Detect which cell encompasses the target text, then output its (x, y) center coordinate. 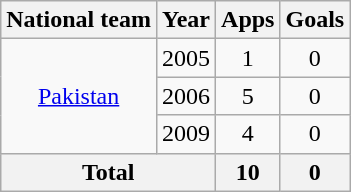
Pakistan (79, 96)
2009 (186, 134)
4 (248, 134)
Total (108, 172)
10 (248, 172)
2006 (186, 96)
1 (248, 58)
2005 (186, 58)
Year (186, 20)
Apps (248, 20)
Goals (315, 20)
National team (79, 20)
5 (248, 96)
